Provide the [x, y] coordinate of the cell's center where the given text is located.  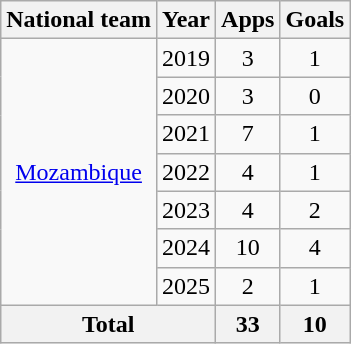
2021 [186, 134]
Year [186, 20]
Total [108, 324]
2020 [186, 96]
2019 [186, 58]
Goals [315, 20]
2024 [186, 248]
2023 [186, 210]
National team [79, 20]
2025 [186, 286]
7 [248, 134]
2022 [186, 172]
Apps [248, 20]
33 [248, 324]
0 [315, 96]
Mozambique [79, 172]
